Extract the (x, y) coordinate from the center of the cell holding the provided text.  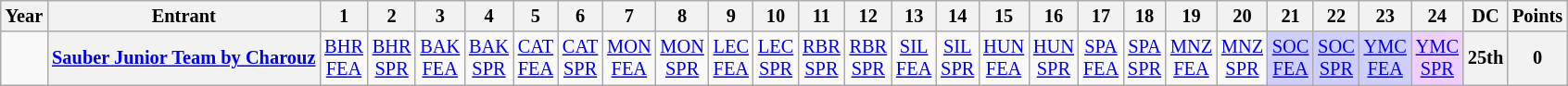
SOCFEA (1290, 58)
22 (1336, 16)
YMCFEA (1385, 58)
8 (682, 16)
19 (1192, 16)
BHRSPR (392, 58)
1 (344, 16)
10 (776, 16)
MNZSPR (1242, 58)
20 (1242, 16)
15 (1004, 16)
11 (821, 16)
23 (1385, 16)
HUNFEA (1004, 58)
MONSPR (682, 58)
BAKSPR (489, 58)
MNZFEA (1192, 58)
18 (1144, 16)
Points (1537, 16)
CATSPR (580, 58)
9 (731, 16)
Sauber Junior Team by Charouz (183, 58)
CATFEA (536, 58)
24 (1437, 16)
YMCSPR (1437, 58)
MONFEA (628, 58)
SPASPR (1144, 58)
LECSPR (776, 58)
6 (580, 16)
25th (1486, 58)
DC (1486, 16)
LECFEA (731, 58)
2 (392, 16)
21 (1290, 16)
Entrant (183, 16)
16 (1054, 16)
BHRFEA (344, 58)
13 (914, 16)
Year (24, 16)
0 (1537, 58)
BAKFEA (439, 58)
SILSPR (957, 58)
17 (1101, 16)
SILFEA (914, 58)
HUNSPR (1054, 58)
7 (628, 16)
12 (868, 16)
SOCSPR (1336, 58)
3 (439, 16)
5 (536, 16)
14 (957, 16)
4 (489, 16)
SPAFEA (1101, 58)
